Return (X, Y) of the center of cell containing provided text 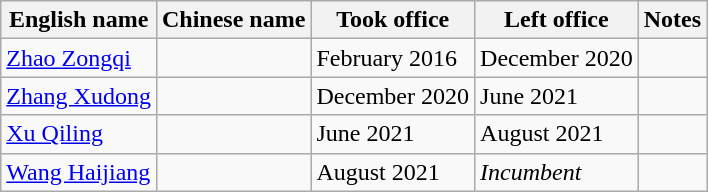
Incumbent (557, 172)
February 2016 (393, 58)
English name (79, 20)
Took office (393, 20)
Zhang Xudong (79, 96)
Xu Qiling (79, 134)
Zhao Zongqi (79, 58)
Left office (557, 20)
Chinese name (233, 20)
Wang Haijiang (79, 172)
Notes (672, 20)
